Determine the [x, y] coordinate at the center of the cell enclosing the given text.  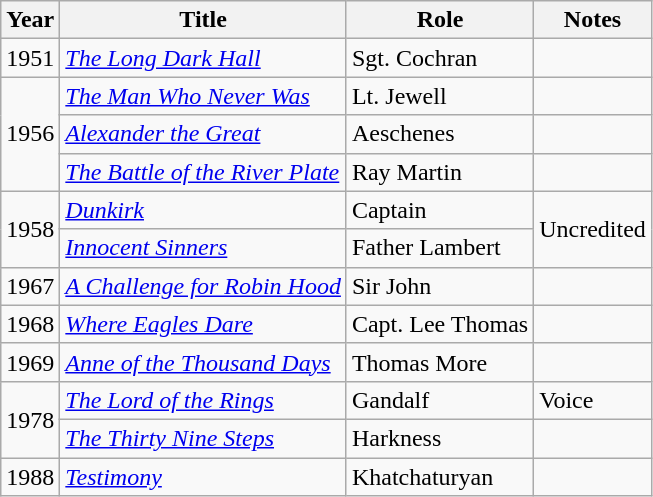
The Man Who Never Was [204, 96]
Notes [593, 20]
Anne of the Thousand Days [204, 362]
Captain [440, 210]
A Challenge for Robin Hood [204, 286]
Dunkirk [204, 210]
Year [30, 20]
The Thirty Nine Steps [204, 438]
1968 [30, 324]
Role [440, 20]
1988 [30, 477]
Testimony [204, 477]
Ray Martin [440, 172]
Capt. Lee Thomas [440, 324]
1958 [30, 229]
Where Eagles Dare [204, 324]
Innocent Sinners [204, 248]
Uncredited [593, 229]
1967 [30, 286]
Father Lambert [440, 248]
Voice [593, 400]
1978 [30, 419]
Sgt. Cochran [440, 58]
Alexander the Great [204, 134]
Gandalf [440, 400]
Aeschenes [440, 134]
The Long Dark Hall [204, 58]
The Lord of the Rings [204, 400]
Title [204, 20]
Thomas More [440, 362]
Lt. Jewell [440, 96]
1951 [30, 58]
The Battle of the River Plate [204, 172]
Khatchaturyan [440, 477]
Harkness [440, 438]
1956 [30, 134]
1969 [30, 362]
Sir John [440, 286]
